Scan for the cell matching the given text and deliver its (x, y) coordinate at center. 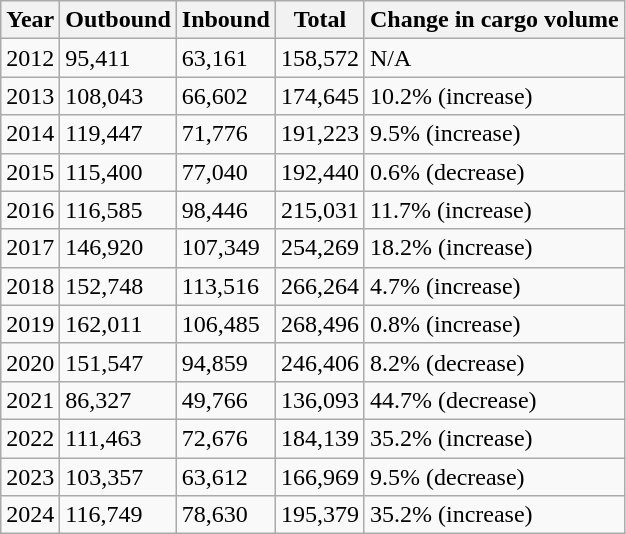
71,776 (226, 134)
162,011 (118, 324)
2019 (30, 324)
268,496 (320, 324)
Outbound (118, 20)
136,093 (320, 400)
116,585 (118, 210)
Inbound (226, 20)
195,379 (320, 515)
174,645 (320, 96)
2022 (30, 438)
63,612 (226, 477)
111,463 (118, 438)
Year (30, 20)
98,446 (226, 210)
94,859 (226, 362)
0.8% (increase) (494, 324)
18.2% (increase) (494, 248)
2024 (30, 515)
44.7% (decrease) (494, 400)
66,602 (226, 96)
192,440 (320, 172)
9.5% (decrease) (494, 477)
184,139 (320, 438)
103,357 (118, 477)
2016 (30, 210)
2017 (30, 248)
72,676 (226, 438)
8.2% (decrease) (494, 362)
Change in cargo volume (494, 20)
151,547 (118, 362)
108,043 (118, 96)
2023 (30, 477)
86,327 (118, 400)
119,447 (118, 134)
2021 (30, 400)
191,223 (320, 134)
246,406 (320, 362)
2018 (30, 286)
107,349 (226, 248)
2013 (30, 96)
4.7% (increase) (494, 286)
Total (320, 20)
215,031 (320, 210)
113,516 (226, 286)
N/A (494, 58)
152,748 (118, 286)
10.2% (increase) (494, 96)
9.5% (increase) (494, 134)
2020 (30, 362)
115,400 (118, 172)
0.6% (decrease) (494, 172)
254,269 (320, 248)
77,040 (226, 172)
266,264 (320, 286)
166,969 (320, 477)
2014 (30, 134)
146,920 (118, 248)
78,630 (226, 515)
2015 (30, 172)
11.7% (increase) (494, 210)
116,749 (118, 515)
2012 (30, 58)
49,766 (226, 400)
106,485 (226, 324)
158,572 (320, 58)
63,161 (226, 58)
95,411 (118, 58)
